Detect which cell encompasses the target text, then output its (X, Y) center coordinate. 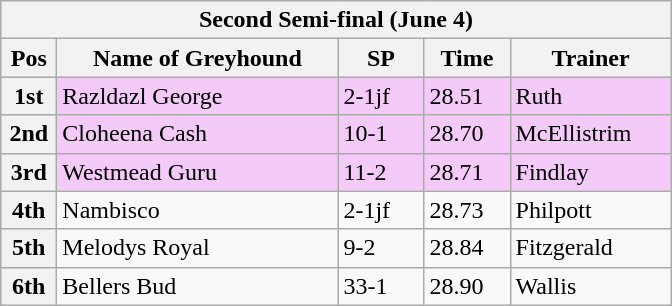
Philpott (590, 210)
28.73 (467, 210)
6th (29, 286)
Ruth (590, 96)
Wallis (590, 286)
28.90 (467, 286)
28.84 (467, 248)
10-1 (381, 134)
Name of Greyhound (198, 58)
Nambisco (198, 210)
3rd (29, 172)
Melodys Royal (198, 248)
Bellers Bud (198, 286)
Time (467, 58)
1st (29, 96)
5th (29, 248)
Razldazl George (198, 96)
9-2 (381, 248)
28.51 (467, 96)
Trainer (590, 58)
Cloheena Cash (198, 134)
11-2 (381, 172)
Findlay (590, 172)
Westmead Guru (198, 172)
McEllistrim (590, 134)
Fitzgerald (590, 248)
Pos (29, 58)
Second Semi-final (June 4) (336, 20)
33-1 (381, 286)
2nd (29, 134)
28.70 (467, 134)
28.71 (467, 172)
SP (381, 58)
4th (29, 210)
